Scan for the cell matching the given text and deliver its (x, y) coordinate at center. 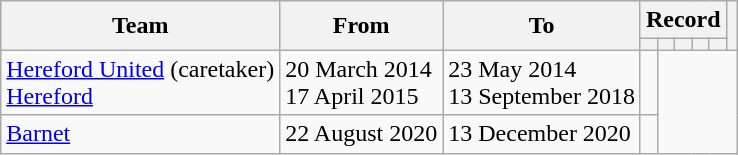
Record (683, 20)
13 December 2020 (542, 134)
22 August 2020 (362, 134)
23 May 201413 September 2018 (542, 82)
Team (140, 26)
From (362, 26)
20 March 201417 April 2015 (362, 82)
Hereford United (caretaker)Hereford (140, 82)
To (542, 26)
Barnet (140, 134)
